Scan for the cell matching the given text and deliver its (x, y) coordinate at center. 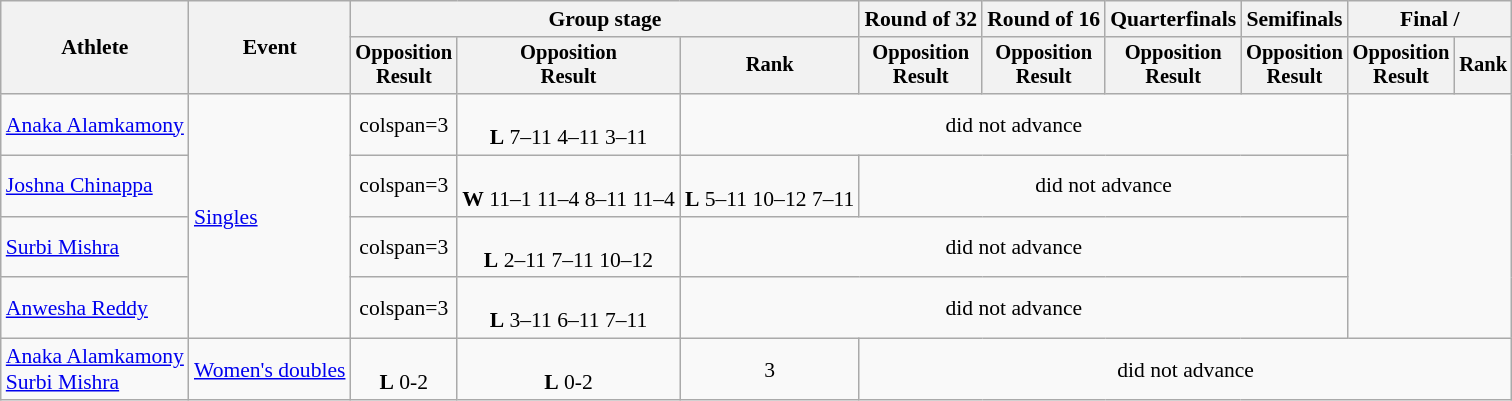
Semifinals (1294, 19)
Joshna Chinappa (95, 186)
L 7–11 4–11 3–11 (568, 124)
W 11–1 11–4 8–11 11–4 (568, 186)
Group stage (606, 19)
L 5–11 10–12 7–11 (770, 186)
Quarterfinals (1173, 19)
L 3–11 6–11 7–11 (568, 308)
Event (270, 48)
Anaka AlamkamonySurbi Mishra (95, 370)
Round of 32 (920, 19)
Women's doubles (270, 370)
3 (770, 370)
Athlete (95, 48)
L 2–11 7–11 10–12 (568, 248)
Surbi Mishra (95, 248)
Anaka Alamkamony (95, 124)
Anwesha Reddy (95, 308)
Round of 16 (1044, 19)
Singles (270, 216)
Final / (1430, 19)
